Determine the (x, y) coordinate at the center of the cell enclosing the given text.  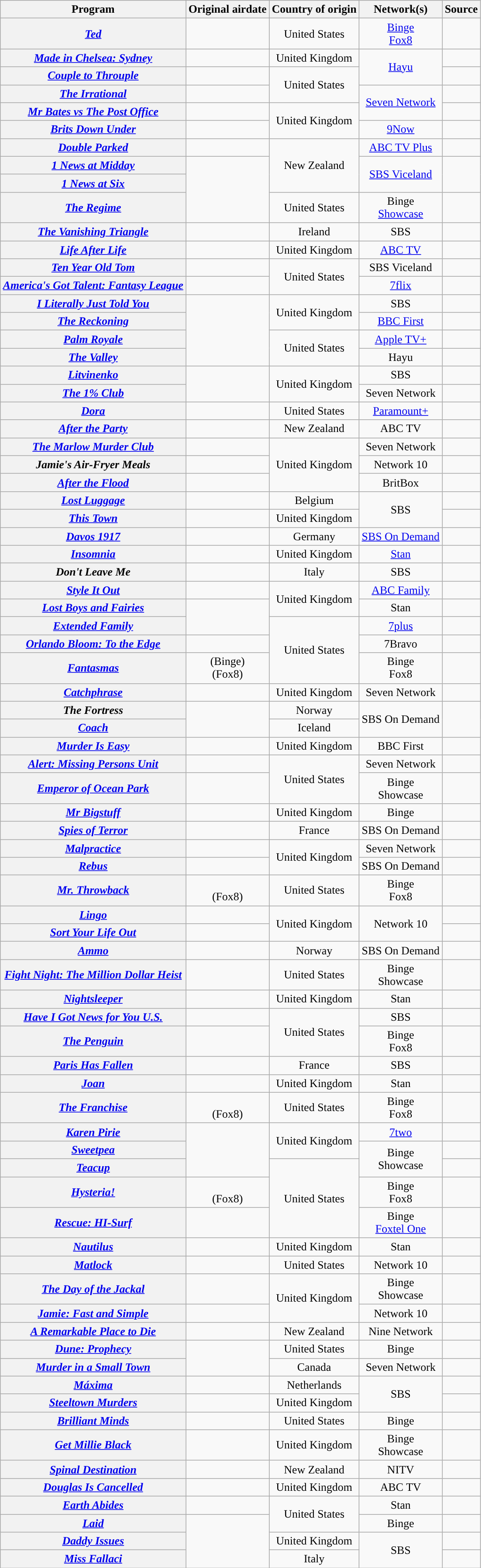
The Franchise (93, 1108)
Laid (93, 1523)
After the Flood (93, 482)
Mr Bates vs The Post Office (93, 112)
Matlock (93, 1265)
Insomnia (93, 554)
(Binge) (Fox8) (228, 668)
America's Got Talent: Fantasy League (93, 286)
1 News at Six (93, 183)
Get Millie Black (93, 1445)
After the Party (93, 429)
Dora (93, 411)
Emperor of Ocean Park (93, 788)
Extended Family (93, 626)
Brits Down Under (93, 129)
Original airdate (228, 9)
Jamie: Fast and Simple (93, 1313)
BritBox (401, 482)
The Valley (93, 357)
Joan (93, 1083)
Malpractice (93, 848)
Canada (314, 1367)
Paramount+ (401, 411)
Sort Your Life Out (93, 933)
Rebus (93, 866)
Nightsleeper (93, 999)
Rescue: HI-Surf (93, 1223)
I Literally Just Told You (93, 304)
Lost Boys and Fairies (93, 608)
Daddy Issues (93, 1541)
7two (401, 1132)
Have I Got News for You U.S. (93, 1017)
Murder Is Easy (93, 746)
Spinal Destination (93, 1469)
Dune: Prophecy (93, 1349)
Netherlands (314, 1385)
Don't Leave Me (93, 572)
Ted (93, 34)
Earth Abides (93, 1505)
Ten Year Old Tom (93, 268)
Nine Network (401, 1331)
Miss Fallaci (93, 1559)
Double Parked (93, 147)
Jamie's Air-Fryer Meals (93, 464)
Brilliant Minds (93, 1421)
Paris Has Fallen (93, 1065)
Made in Chelsea: Sydney (93, 58)
9Now (401, 129)
Network(s) (401, 9)
Douglas Is Cancelled (93, 1487)
The Regime (93, 207)
Life After Life (93, 250)
ABC Family (401, 590)
Murder in a Small Town (93, 1367)
Orlando Bloom: To the Edge (93, 644)
Coach (93, 728)
Alert: Missing Persons Unit (93, 764)
Litvinenko (93, 375)
Lingo (93, 915)
Mr Bigstuff (93, 812)
The Irrational (93, 94)
Ireland (314, 232)
Sweetpea (93, 1150)
Catchphrase (93, 692)
The Penguin (93, 1041)
Lost Luggage (93, 500)
7Bravo (401, 644)
Nautilus (93, 1247)
Germany (314, 536)
This Town (93, 518)
ABC TV Plus (401, 147)
Iceland (314, 728)
The Fortress (93, 710)
The Marlow Murder Club (93, 447)
The Day of the Jackal (93, 1289)
Máxima (93, 1385)
Source (461, 9)
A Remarkable Place to Die (93, 1331)
NITV (401, 1469)
The Vanishing Triangle (93, 232)
Fantasmas (93, 668)
7flix (401, 286)
Fight Night: The Million Dollar Heist (93, 975)
The Reckoning (93, 321)
Mr. Throwback (93, 890)
1 News at Midday (93, 165)
Teacup (93, 1168)
The 1% Club (93, 393)
Country of origin (314, 9)
7plus (401, 626)
BingeFoxtel One (401, 1223)
Spies of Terror (93, 830)
Apple TV+ (401, 339)
Ammo (93, 951)
Hysteria! (93, 1192)
Steeltown Murders (93, 1403)
Program (93, 9)
Belgium (314, 500)
Karen Pirie (93, 1132)
Palm Royale (93, 339)
Couple to Throuple (93, 76)
Style It Out (93, 590)
Davos 1917 (93, 536)
